Search for the cell housing the specified text and yield its [X, Y] center coordinate. 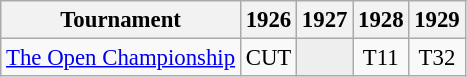
T32 [437, 58]
1927 [325, 20]
1928 [381, 20]
1926 [268, 20]
CUT [268, 58]
Tournament [121, 20]
The Open Championship [121, 58]
1929 [437, 20]
T11 [381, 58]
